Detect which cell encompasses the target text, then output its [x, y] center coordinate. 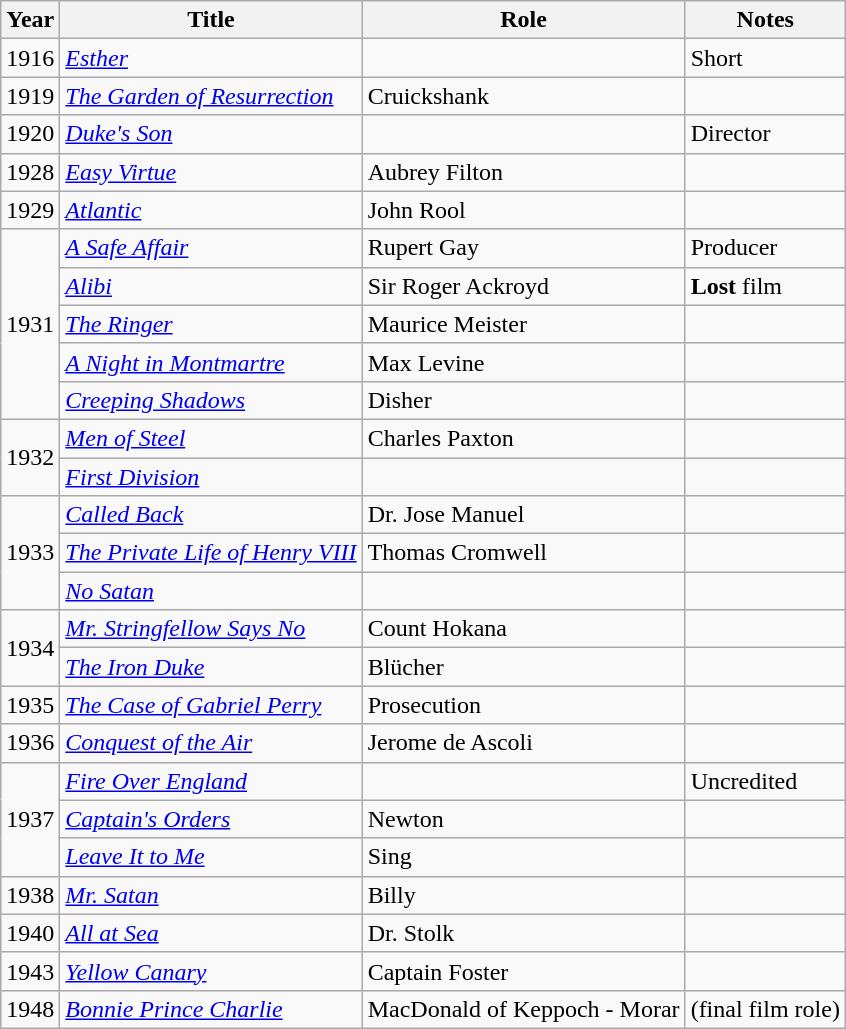
Esther [211, 58]
Count Hokana [524, 629]
Mr. Stringfellow Says No [211, 629]
Conquest of the Air [211, 743]
Men of Steel [211, 438]
Blücher [524, 667]
1936 [30, 743]
1920 [30, 134]
MacDonald of Keppoch - Morar [524, 1009]
Max Levine [524, 362]
1928 [30, 172]
The Private Life of Henry VIII [211, 553]
Thomas Cromwell [524, 553]
Rupert Gay [524, 248]
Bonnie Prince Charlie [211, 1009]
1931 [30, 324]
The Ringer [211, 324]
Producer [765, 248]
Director [765, 134]
Mr. Satan [211, 895]
Alibi [211, 286]
1948 [30, 1009]
1916 [30, 58]
Atlantic [211, 210]
No Satan [211, 591]
1943 [30, 971]
Charles Paxton [524, 438]
Creeping Shadows [211, 400]
1938 [30, 895]
Role [524, 20]
1933 [30, 553]
Leave It to Me [211, 857]
Billy [524, 895]
Fire Over England [211, 781]
Sing [524, 857]
Jerome de Ascoli [524, 743]
The Case of Gabriel Perry [211, 705]
1937 [30, 819]
Cruickshank [524, 96]
Title [211, 20]
(final film role) [765, 1009]
John Rool [524, 210]
1932 [30, 457]
Dr. Stolk [524, 933]
Newton [524, 819]
1935 [30, 705]
1940 [30, 933]
All at Sea [211, 933]
A Safe Affair [211, 248]
Notes [765, 20]
Uncredited [765, 781]
Captain Foster [524, 971]
Year [30, 20]
1929 [30, 210]
The Iron Duke [211, 667]
Called Back [211, 515]
Short [765, 58]
The Garden of Resurrection [211, 96]
Disher [524, 400]
First Division [211, 477]
A Night in Montmartre [211, 362]
Duke's Son [211, 134]
Maurice Meister [524, 324]
Lost film [765, 286]
1919 [30, 96]
Yellow Canary [211, 971]
Dr. Jose Manuel [524, 515]
1934 [30, 648]
Captain's Orders [211, 819]
Aubrey Filton [524, 172]
Sir Roger Ackroyd [524, 286]
Easy Virtue [211, 172]
Prosecution [524, 705]
